Output the (X, Y) coordinate of the center of the cell containing the given text.  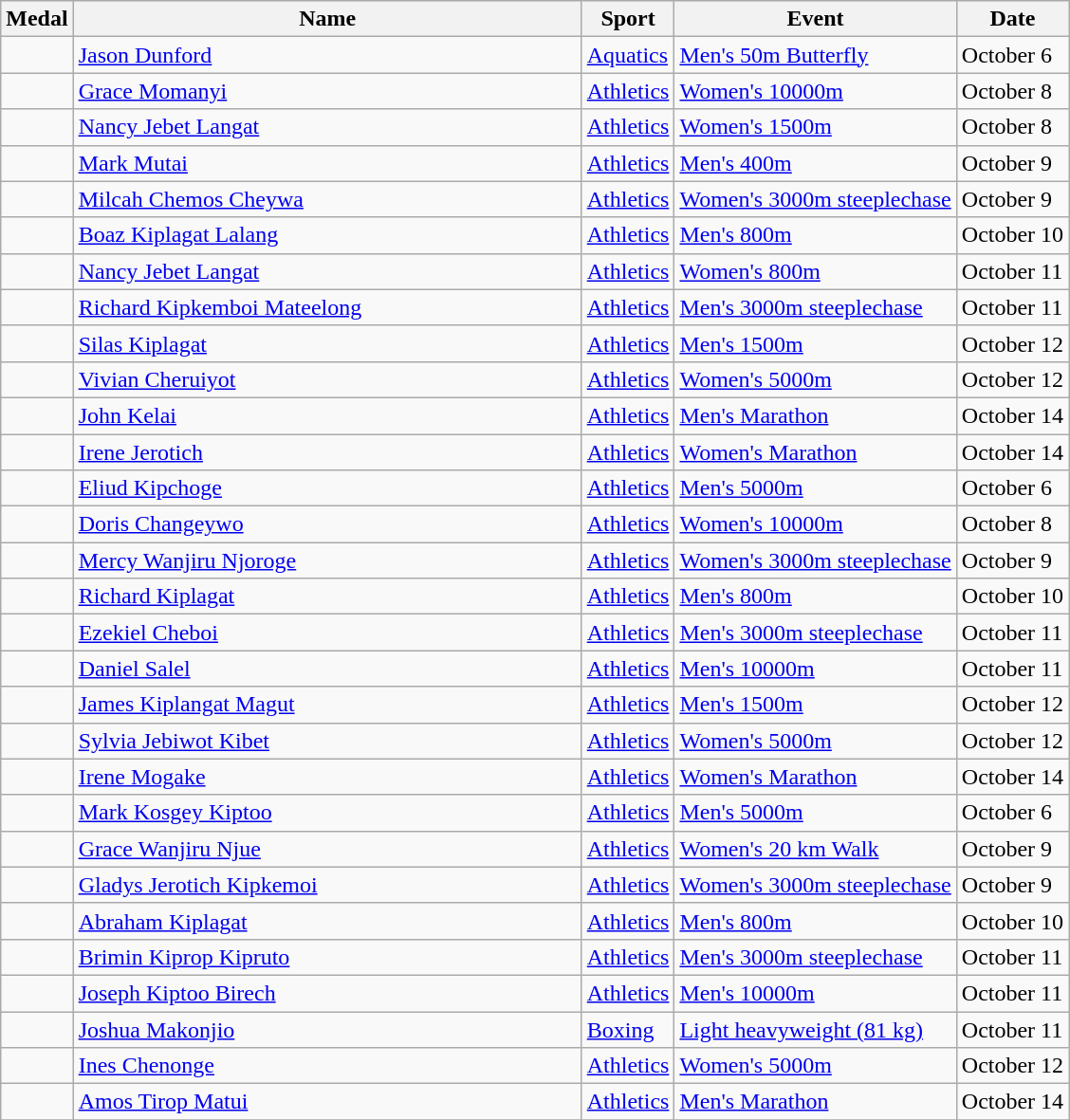
Medal (37, 19)
Vivian Cheruiyot (327, 379)
Jason Dunford (327, 55)
Abraham Kiplagat (327, 921)
Daniel Salel (327, 669)
Women's 20 km Walk (816, 849)
Ezekiel Cheboi (327, 633)
Richard Kipkemboi Mateelong (327, 307)
Richard Kiplagat (327, 597)
Sylvia Jebiwot Kibet (327, 741)
Women's 800m (816, 271)
Mark Mutai (327, 163)
Men's 50m Butterfly (816, 55)
Amos Tirop Matui (327, 1102)
Aquatics (628, 55)
Ines Chenonge (327, 1066)
Boxing (628, 1029)
Irene Jerotich (327, 452)
Light heavyweight (81 kg) (816, 1029)
Grace Wanjiru Njue (327, 849)
Silas Kiplagat (327, 343)
John Kelai (327, 415)
Doris Changeywo (327, 524)
Eliud Kipchoge (327, 488)
Brimin Kiprop Kipruto (327, 957)
Milcah Chemos Cheywa (327, 199)
Sport (628, 19)
Grace Momanyi (327, 91)
Men's 400m (816, 163)
James Kiplangat Magut (327, 705)
Event (816, 19)
Name (327, 19)
Gladys Jerotich Kipkemoi (327, 885)
Date (1012, 19)
Mark Kosgey Kiptoo (327, 813)
Mercy Wanjiru Njoroge (327, 560)
Boaz Kiplagat Lalang (327, 235)
Joshua Makonjio (327, 1029)
Women's 1500m (816, 127)
Joseph Kiptoo Birech (327, 993)
Irene Mogake (327, 777)
